Locate the cell with the specified text and output its [X, Y] center coordinate. 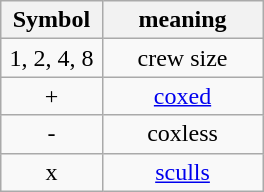
meaning [182, 20]
- [52, 134]
coxless [182, 134]
x [52, 172]
+ [52, 96]
sculls [182, 172]
coxed [182, 96]
1, 2, 4, 8 [52, 58]
crew size [182, 58]
Symbol [52, 20]
